Pinpoint the cell where the given text exists, returning its [X, Y] midpoint coordinate. 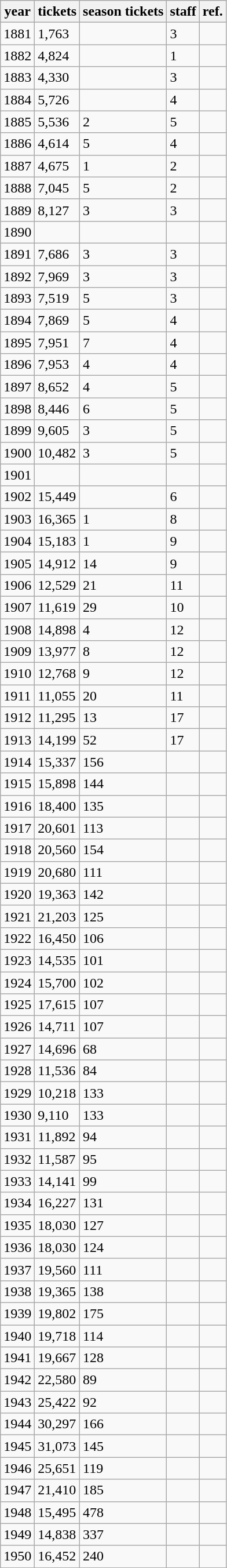
7 [123, 343]
1,763 [57, 34]
4,675 [57, 166]
12,768 [57, 674]
1930 [17, 1115]
16,365 [57, 519]
7,969 [57, 277]
15,495 [57, 1512]
11,587 [57, 1159]
20,680 [57, 872]
1924 [17, 983]
1881 [17, 34]
84 [123, 1071]
114 [123, 1335]
1904 [17, 541]
15,700 [57, 983]
1905 [17, 563]
tickets [57, 12]
89 [123, 1380]
1932 [17, 1159]
15,337 [57, 762]
1939 [17, 1313]
124 [123, 1247]
1928 [17, 1071]
22,580 [57, 1380]
1919 [17, 872]
1909 [17, 652]
14,141 [57, 1181]
101 [123, 960]
95 [123, 1159]
185 [123, 1490]
1934 [17, 1203]
135 [123, 806]
29 [123, 607]
1944 [17, 1424]
30,297 [57, 1424]
1936 [17, 1247]
8,127 [57, 210]
1887 [17, 166]
14,838 [57, 1534]
1907 [17, 607]
14,199 [57, 740]
1933 [17, 1181]
15,898 [57, 784]
20,560 [57, 850]
1925 [17, 1005]
145 [123, 1446]
year [17, 12]
18,400 [57, 806]
15,449 [57, 497]
1945 [17, 1446]
1918 [17, 850]
1913 [17, 740]
92 [123, 1402]
1894 [17, 321]
11,295 [57, 718]
154 [123, 850]
1886 [17, 144]
131 [123, 1203]
1884 [17, 100]
175 [123, 1313]
19,560 [57, 1269]
1895 [17, 343]
staff [183, 12]
142 [123, 894]
31,073 [57, 1446]
240 [123, 1556]
19,667 [57, 1358]
1920 [17, 894]
21 [123, 585]
14 [123, 563]
1893 [17, 299]
1949 [17, 1534]
1898 [17, 409]
20,601 [57, 828]
5,536 [57, 122]
127 [123, 1225]
1912 [17, 718]
1900 [17, 453]
1946 [17, 1468]
102 [123, 983]
1911 [17, 696]
5,726 [57, 100]
1927 [17, 1049]
1923 [17, 960]
17,615 [57, 1005]
52 [123, 740]
season tickets [123, 12]
1901 [17, 475]
1897 [17, 387]
14,696 [57, 1049]
ref. [213, 12]
11,619 [57, 607]
1940 [17, 1335]
1883 [17, 78]
4,824 [57, 56]
1921 [17, 916]
20 [123, 696]
16,450 [57, 938]
14,535 [57, 960]
1914 [17, 762]
1910 [17, 674]
478 [123, 1512]
1938 [17, 1291]
1942 [17, 1380]
1948 [17, 1512]
11,055 [57, 696]
14,711 [57, 1027]
13 [123, 718]
68 [123, 1049]
138 [123, 1291]
1929 [17, 1093]
8,446 [57, 409]
1902 [17, 497]
99 [123, 1181]
1889 [17, 210]
9,605 [57, 431]
7,951 [57, 343]
1891 [17, 254]
19,365 [57, 1291]
21,410 [57, 1490]
25,651 [57, 1468]
14,912 [57, 563]
1908 [17, 629]
10 [183, 607]
11,892 [57, 1137]
125 [123, 916]
1885 [17, 122]
13,977 [57, 652]
1950 [17, 1556]
7,686 [57, 254]
106 [123, 938]
10,218 [57, 1093]
19,718 [57, 1335]
4,330 [57, 78]
19,802 [57, 1313]
1943 [17, 1402]
15,183 [57, 541]
337 [123, 1534]
1941 [17, 1358]
156 [123, 762]
1937 [17, 1269]
1947 [17, 1490]
14,898 [57, 629]
21,203 [57, 916]
10,482 [57, 453]
113 [123, 828]
1926 [17, 1027]
4,614 [57, 144]
1882 [17, 56]
128 [123, 1358]
11,536 [57, 1071]
7,869 [57, 321]
12,529 [57, 585]
16,452 [57, 1556]
1903 [17, 519]
25,422 [57, 1402]
144 [123, 784]
1931 [17, 1137]
8,652 [57, 387]
119 [123, 1468]
1916 [17, 806]
7,953 [57, 365]
94 [123, 1137]
1935 [17, 1225]
16,227 [57, 1203]
19,363 [57, 894]
1888 [17, 188]
1922 [17, 938]
1892 [17, 277]
1917 [17, 828]
1899 [17, 431]
166 [123, 1424]
7,045 [57, 188]
1896 [17, 365]
7,519 [57, 299]
1915 [17, 784]
9,110 [57, 1115]
1906 [17, 585]
1890 [17, 232]
